Search for the cell housing the specified text and yield its [X, Y] center coordinate. 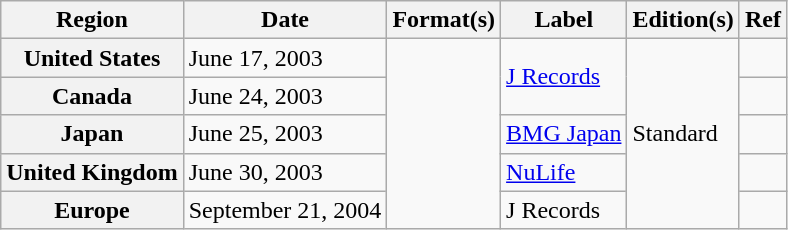
Standard [683, 134]
June 24, 2003 [285, 96]
Edition(s) [683, 20]
Europe [92, 210]
United States [92, 58]
Japan [92, 134]
BMG Japan [564, 134]
Region [92, 20]
September 21, 2004 [285, 210]
Label [564, 20]
United Kingdom [92, 172]
NuLife [564, 172]
Ref [762, 20]
June 17, 2003 [285, 58]
June 25, 2003 [285, 134]
Date [285, 20]
Canada [92, 96]
Format(s) [444, 20]
June 30, 2003 [285, 172]
